Output the (X, Y) coordinate of the center of the cell containing the given text.  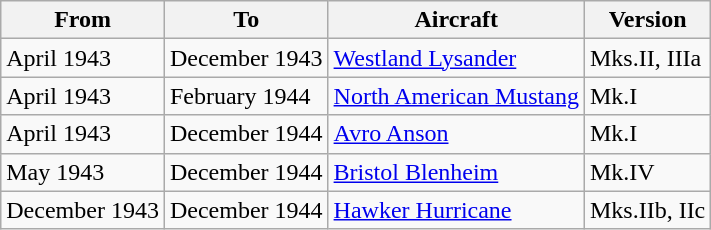
Avro Anson (456, 134)
North American Mustang (456, 96)
Aircraft (456, 20)
Mks.II, IIIa (647, 58)
February 1944 (246, 96)
Mk.IV (647, 172)
From (83, 20)
Bristol Blenheim (456, 172)
Version (647, 20)
Hawker Hurricane (456, 210)
May 1943 (83, 172)
Westland Lysander (456, 58)
Mks.IIb, IIc (647, 210)
To (246, 20)
